Pinpoint the cell where the given text exists, returning its [x, y] midpoint coordinate. 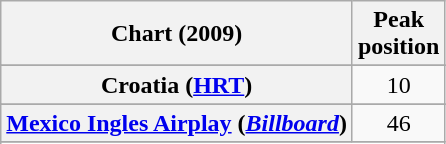
10 [398, 85]
46 [398, 123]
Croatia (HRT) [177, 85]
Chart (2009) [177, 34]
Mexico Ingles Airplay (Billboard) [177, 123]
Peakposition [398, 34]
